Return [X, Y] of the center of cell containing provided text 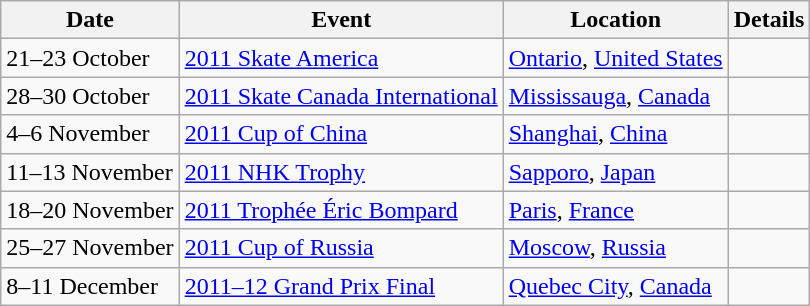
18–20 November [90, 210]
11–13 November [90, 172]
Date [90, 20]
25–27 November [90, 248]
Ontario, United States [616, 58]
8–11 December [90, 286]
Event [341, 20]
Location [616, 20]
Sapporo, Japan [616, 172]
21–23 October [90, 58]
Moscow, Russia [616, 248]
28–30 October [90, 96]
2011 NHK Trophy [341, 172]
2011 Trophée Éric Bompard [341, 210]
Mississauga, Canada [616, 96]
4–6 November [90, 134]
2011 Cup of Russia [341, 248]
2011 Skate Canada International [341, 96]
2011–12 Grand Prix Final [341, 286]
2011 Skate America [341, 58]
Details [769, 20]
2011 Cup of China [341, 134]
Paris, France [616, 210]
Quebec City, Canada [616, 286]
Shanghai, China [616, 134]
